Identify which cell holds the provided text, then report its (x, y) central coordinate. 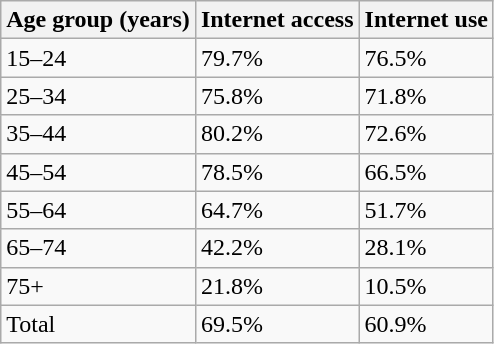
15–24 (98, 58)
65–74 (98, 248)
51.7% (426, 210)
75+ (98, 286)
Internet access (277, 20)
Age group (years) (98, 20)
55–64 (98, 210)
72.6% (426, 134)
35–44 (98, 134)
21.8% (277, 286)
Internet use (426, 20)
80.2% (277, 134)
75.8% (277, 96)
71.8% (426, 96)
42.2% (277, 248)
28.1% (426, 248)
78.5% (277, 172)
66.5% (426, 172)
64.7% (277, 210)
45–54 (98, 172)
79.7% (277, 58)
69.5% (277, 324)
25–34 (98, 96)
60.9% (426, 324)
76.5% (426, 58)
Total (98, 324)
10.5% (426, 286)
